Return the (X, Y) coordinate for the center point of the cell that contains the specified text.  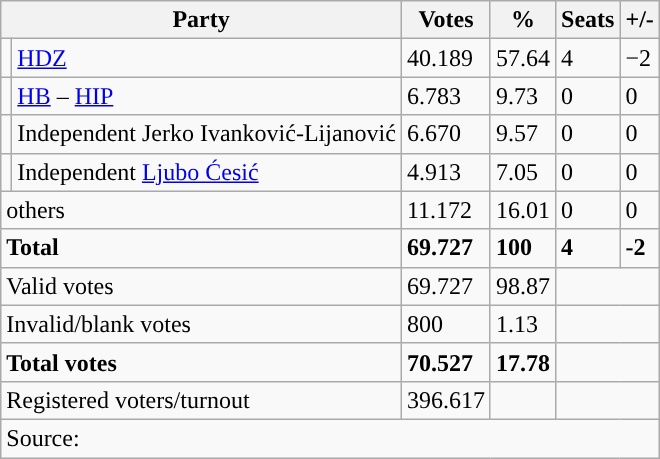
Independent Jerko Ivanković-Lijanović (207, 134)
800 (446, 324)
40.189 (446, 58)
Independent Ljubo Ćesić (207, 172)
1.13 (522, 324)
396.617 (446, 400)
−2 (640, 58)
Valid votes (202, 286)
16.01 (522, 210)
% (522, 20)
11.172 (446, 210)
Registered voters/turnout (202, 400)
4.913 (446, 172)
Invalid/blank votes (202, 324)
9.57 (522, 134)
HDZ (207, 58)
Seats (588, 20)
Total (202, 248)
70.527 (446, 362)
HB – HIP (207, 96)
17.78 (522, 362)
7.05 (522, 172)
-2 (640, 248)
100 (522, 248)
Total votes (202, 362)
6.783 (446, 96)
6.670 (446, 134)
Party (202, 20)
+/- (640, 20)
9.73 (522, 96)
98.87 (522, 286)
Votes (446, 20)
others (202, 210)
Source: (330, 438)
57.64 (522, 58)
